Search for the cell housing the specified text and yield its [X, Y] center coordinate. 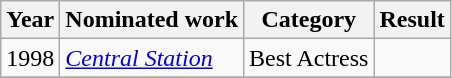
Nominated work [152, 20]
Central Station [152, 58]
Category [309, 20]
Best Actress [309, 58]
Year [30, 20]
Result [412, 20]
1998 [30, 58]
